Identify which cell holds the provided text, then report its [X, Y] central coordinate. 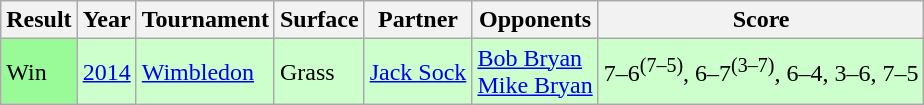
Wimbledon [205, 72]
2014 [106, 72]
Score [761, 20]
Result [39, 20]
Tournament [205, 20]
Win [39, 72]
Year [106, 20]
Surface [319, 20]
Grass [319, 72]
Opponents [535, 20]
Jack Sock [418, 72]
Bob Bryan Mike Bryan [535, 72]
7–6(7–5), 6–7(3–7), 6–4, 3–6, 7–5 [761, 72]
Partner [418, 20]
